Search for the cell housing the specified text and yield its [x, y] center coordinate. 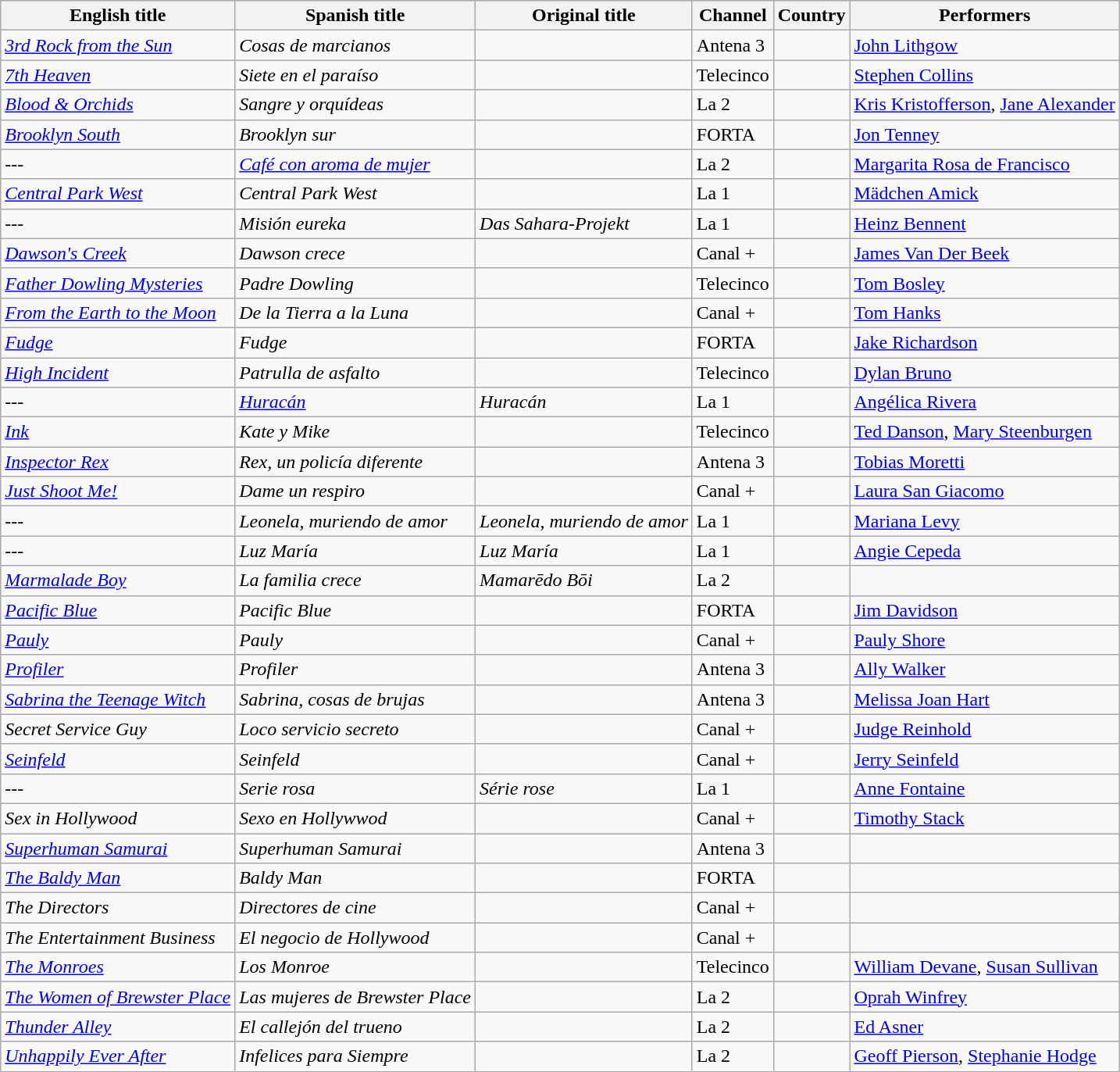
El callejón del trueno [355, 1027]
Dawson crece [355, 253]
Dylan Bruno [984, 373]
Jerry Seinfeld [984, 759]
James Van Der Beek [984, 253]
Ted Danson, Mary Steenburgen [984, 432]
Brooklyn South [118, 134]
Sabrina, cosas de brujas [355, 699]
The Directors [118, 908]
Heinz Bennent [984, 223]
The Monroes [118, 967]
Directores de cine [355, 908]
Timothy Stack [984, 818]
English title [118, 16]
Ed Asner [984, 1027]
Tom Bosley [984, 283]
High Incident [118, 373]
Sexo en Hollywwod [355, 818]
Pauly Shore [984, 640]
Laura San Giacomo [984, 491]
7th Heaven [118, 75]
Mädchen Amick [984, 194]
Mamarēdo Bōi [584, 581]
El negocio de Hollywood [355, 938]
Angélica Rivera [984, 402]
Padre Dowling [355, 283]
La familia crece [355, 581]
Kate y Mike [355, 432]
Margarita Rosa de Francisco [984, 164]
Misión eureka [355, 223]
Tom Hanks [984, 313]
Siete en el paraíso [355, 75]
Oprah Winfrey [984, 997]
Marmalade Boy [118, 581]
Original title [584, 16]
Father Dowling Mysteries [118, 283]
Unhappily Ever After [118, 1056]
Performers [984, 16]
Ally Walker [984, 670]
Blood & Orchids [118, 105]
Country [811, 16]
Rex, un policía diferente [355, 462]
Infelices para Siempre [355, 1056]
3rd Rock from the Sun [118, 45]
From the Earth to the Moon [118, 313]
The Baldy Man [118, 878]
Kris Kristofferson, Jane Alexander [984, 105]
Série rose [584, 788]
Das Sahara-Projekt [584, 223]
William Devane, Susan Sullivan [984, 967]
Sangre y orquídeas [355, 105]
Thunder Alley [118, 1027]
Channel [733, 16]
Ink [118, 432]
Just Shoot Me! [118, 491]
Judge Reinhold [984, 729]
Dame un respiro [355, 491]
Patrulla de asfalto [355, 373]
Inspector Rex [118, 462]
Las mujeres de Brewster Place [355, 997]
Melissa Joan Hart [984, 699]
John Lithgow [984, 45]
Serie rosa [355, 788]
Anne Fontaine [984, 788]
Stephen Collins [984, 75]
The Entertainment Business [118, 938]
Angie Cepeda [984, 551]
De la Tierra a la Luna [355, 313]
Café con aroma de mujer [355, 164]
The Women of Brewster Place [118, 997]
Brooklyn sur [355, 134]
Cosas de marcianos [355, 45]
Tobias Moretti [984, 462]
Jon Tenney [984, 134]
Jim Davidson [984, 610]
Sex in Hollywood [118, 818]
Loco servicio secreto [355, 729]
Secret Service Guy [118, 729]
Sabrina the Teenage Witch [118, 699]
Jake Richardson [984, 342]
Dawson's Creek [118, 253]
Geoff Pierson, Stephanie Hodge [984, 1056]
Spanish title [355, 16]
Mariana Levy [984, 521]
Baldy Man [355, 878]
Los Monroe [355, 967]
